Extract the [X, Y] coordinate from the center of the cell holding the provided text.  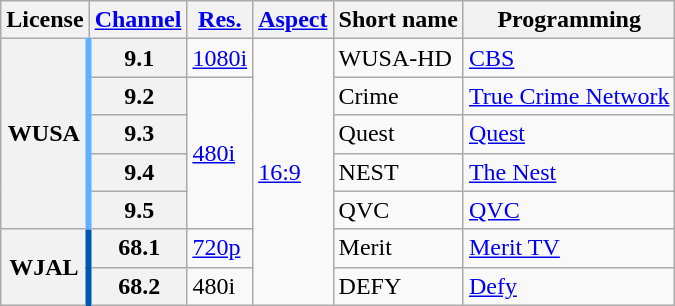
9.3 [138, 134]
68.1 [138, 248]
Merit TV [569, 248]
License [45, 20]
DEFY [398, 286]
CBS [569, 58]
Aspect [293, 20]
Short name [398, 20]
The Nest [569, 172]
NEST [398, 172]
WJAL [45, 267]
720p [220, 248]
Channel [138, 20]
Merit [398, 248]
WUSA-HD [398, 58]
68.2 [138, 286]
Programming [569, 20]
9.2 [138, 96]
True Crime Network [569, 96]
Crime [398, 96]
16:9 [293, 172]
9.1 [138, 58]
9.4 [138, 172]
9.5 [138, 210]
Res. [220, 20]
Defy [569, 286]
WUSA [45, 134]
1080i [220, 58]
